Search for the cell housing the specified text and yield its [X, Y] center coordinate. 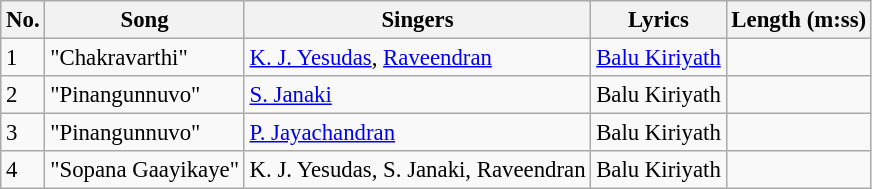
Singers [418, 20]
4 [23, 170]
"Sopana Gaayikaye" [144, 170]
S. Janaki [418, 95]
Lyrics [658, 20]
K. J. Yesudas, Raveendran [418, 58]
1 [23, 58]
K. J. Yesudas, S. Janaki, Raveendran [418, 170]
Song [144, 20]
3 [23, 133]
2 [23, 95]
"Chakravarthi" [144, 58]
P. Jayachandran [418, 133]
No. [23, 20]
Length (m:ss) [798, 20]
